Pinpoint the cell where the given text exists, returning its [X, Y] midpoint coordinate. 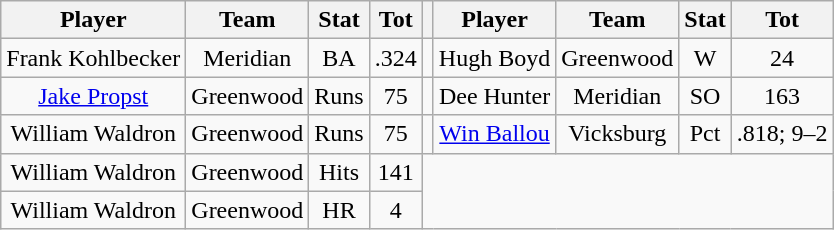
Win Ballou [494, 134]
Pct [705, 134]
Frank Kohlbecker [94, 58]
Vicksburg [618, 134]
SO [705, 96]
Hugh Boyd [494, 58]
HR [339, 210]
.818; 9–2 [782, 134]
24 [782, 58]
BA [339, 58]
W [705, 58]
Jake Propst [94, 96]
Hits [339, 172]
163 [782, 96]
Dee Hunter [494, 96]
4 [396, 210]
141 [396, 172]
.324 [396, 58]
